Locate the cell with the specified text and output its (x, y) center coordinate. 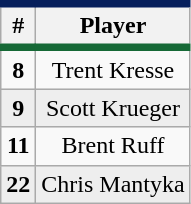
Chris Mantyka (113, 184)
Player (113, 26)
8 (18, 68)
9 (18, 108)
11 (18, 146)
Brent Ruff (113, 146)
Scott Krueger (113, 108)
Trent Kresse (113, 68)
# (18, 26)
22 (18, 184)
